Capture the cell that displays the provided text and extract its (X, Y) central coordinate. 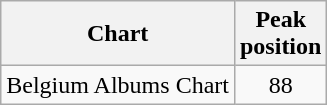
88 (280, 85)
Chart (118, 34)
Belgium Albums Chart (118, 85)
Peakposition (280, 34)
